Scan for the cell matching the given text and deliver its (X, Y) coordinate at center. 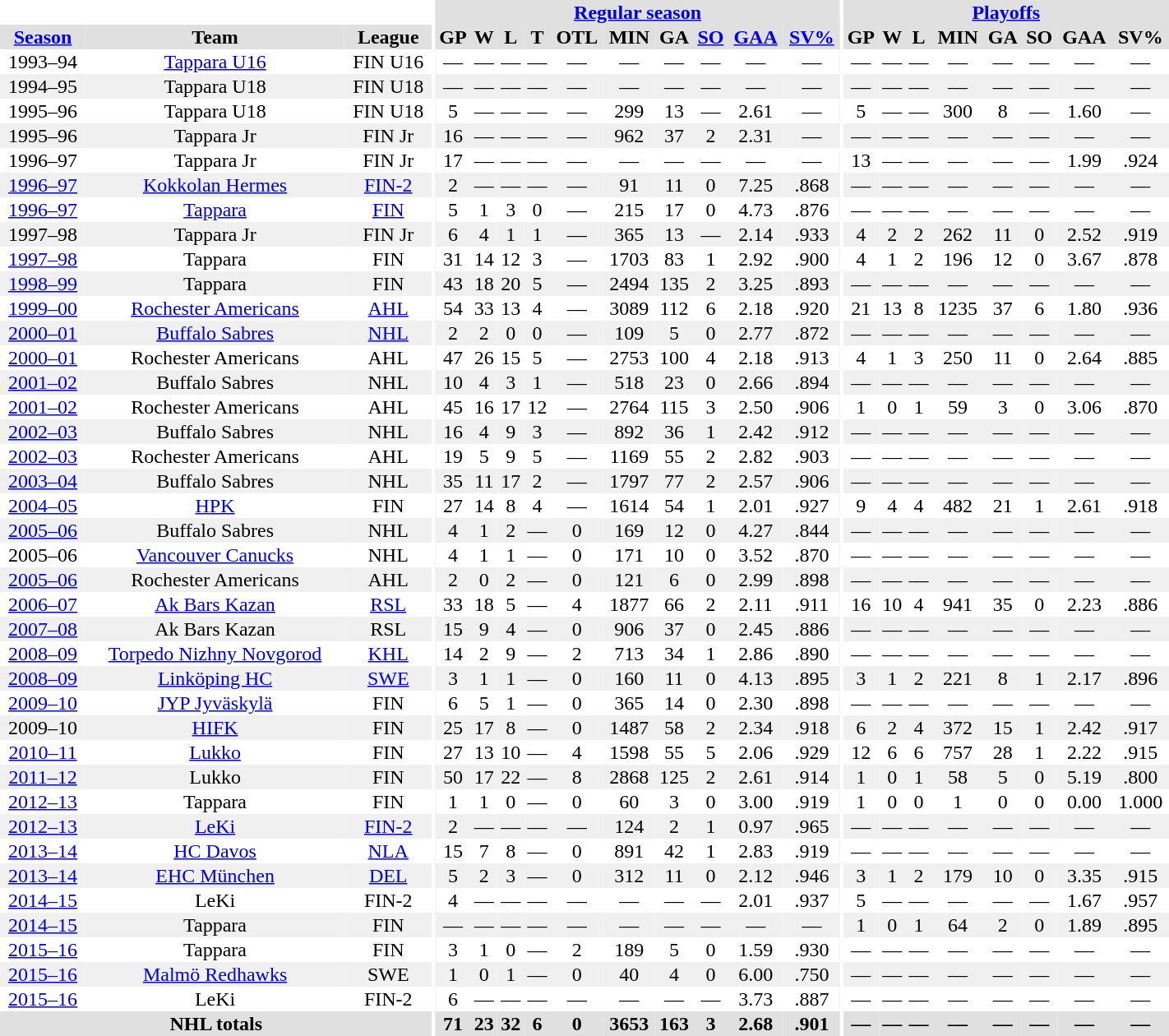
.933 (812, 234)
19 (453, 456)
2494 (630, 284)
91 (630, 185)
1.80 (1084, 308)
250 (959, 358)
.844 (812, 530)
FIN U16 (388, 62)
.917 (1141, 728)
Torpedo Nizhny Novgorod (215, 654)
312 (630, 876)
KHL (388, 654)
482 (959, 506)
.946 (812, 876)
.800 (1141, 777)
2.92 (755, 259)
1797 (630, 481)
32 (511, 1024)
.965 (812, 826)
.936 (1141, 308)
3.35 (1084, 876)
.937 (812, 900)
.876 (812, 210)
2753 (630, 358)
3089 (630, 308)
22 (511, 777)
2764 (630, 407)
1.59 (755, 950)
2.82 (755, 456)
6.00 (755, 974)
Regular season (638, 12)
2006–07 (43, 604)
2.52 (1084, 234)
.872 (812, 333)
518 (630, 382)
1235 (959, 308)
0.00 (1084, 802)
1877 (630, 604)
.890 (812, 654)
.868 (812, 185)
.911 (812, 604)
2.50 (755, 407)
2.68 (755, 1024)
36 (674, 432)
.894 (812, 382)
4.73 (755, 210)
.957 (1141, 900)
1614 (630, 506)
Vancouver Canucks (215, 555)
372 (959, 728)
25 (453, 728)
906 (630, 629)
NHL totals (216, 1024)
2.77 (755, 333)
2004–05 (43, 506)
3653 (630, 1024)
Season (43, 37)
300 (959, 111)
40 (630, 974)
EHC München (215, 876)
2.83 (755, 851)
1.60 (1084, 111)
1487 (630, 728)
2.99 (755, 580)
1.99 (1084, 160)
135 (674, 284)
43 (453, 284)
77 (674, 481)
2007–08 (43, 629)
160 (630, 678)
.927 (812, 506)
2.22 (1084, 752)
713 (630, 654)
26 (484, 358)
2.45 (755, 629)
221 (959, 678)
4.27 (755, 530)
DEL (388, 876)
299 (630, 111)
5.19 (1084, 777)
891 (630, 851)
.893 (812, 284)
3.25 (755, 284)
.912 (812, 432)
HPK (215, 506)
.924 (1141, 160)
2.31 (755, 136)
3.73 (755, 999)
.750 (812, 974)
60 (630, 802)
.913 (812, 358)
Linköping HC (215, 678)
HC Davos (215, 851)
941 (959, 604)
2.14 (755, 234)
28 (1003, 752)
.900 (812, 259)
1.89 (1084, 925)
.929 (812, 752)
Malmö Redhawks (215, 974)
.930 (812, 950)
NLA (388, 851)
2011–12 (43, 777)
112 (674, 308)
34 (674, 654)
163 (674, 1024)
2.57 (755, 481)
1598 (630, 752)
2.17 (1084, 678)
HIFK (215, 728)
169 (630, 530)
66 (674, 604)
T (537, 37)
JYP Jyväskylä (215, 703)
1994–95 (43, 86)
2.12 (755, 876)
892 (630, 432)
64 (959, 925)
171 (630, 555)
Team (215, 37)
124 (630, 826)
.885 (1141, 358)
Tappara U16 (215, 62)
7.25 (755, 185)
OTL (577, 37)
3.67 (1084, 259)
2.66 (755, 382)
2003–04 (43, 481)
47 (453, 358)
3.06 (1084, 407)
.920 (812, 308)
179 (959, 876)
20 (511, 284)
.896 (1141, 678)
262 (959, 234)
.878 (1141, 259)
0.97 (755, 826)
1.67 (1084, 900)
.914 (812, 777)
50 (453, 777)
2.06 (755, 752)
7 (484, 851)
125 (674, 777)
71 (453, 1024)
4.13 (755, 678)
2.34 (755, 728)
100 (674, 358)
42 (674, 851)
1703 (630, 259)
196 (959, 259)
31 (453, 259)
2.30 (755, 703)
2.86 (755, 654)
Kokkolan Hermes (215, 185)
3.00 (755, 802)
45 (453, 407)
.901 (812, 1024)
2.23 (1084, 604)
189 (630, 950)
Playoffs (1006, 12)
1993–94 (43, 62)
109 (630, 333)
1.000 (1141, 802)
2010–11 (43, 752)
3.52 (755, 555)
.903 (812, 456)
2.11 (755, 604)
1998–99 (43, 284)
215 (630, 210)
1999–00 (43, 308)
1169 (630, 456)
962 (630, 136)
83 (674, 259)
.887 (812, 999)
59 (959, 407)
115 (674, 407)
757 (959, 752)
2868 (630, 777)
2.64 (1084, 358)
121 (630, 580)
League (388, 37)
